Return [X, Y] of the center of cell containing provided text 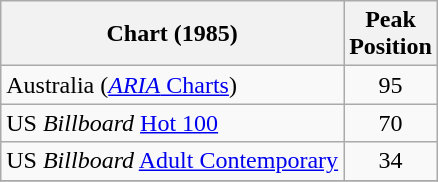
PeakPosition [391, 34]
95 [391, 85]
Chart (1985) [172, 34]
Australia (ARIA Charts) [172, 85]
34 [391, 161]
US Billboard Hot 100 [172, 123]
70 [391, 123]
US Billboard Adult Contemporary [172, 161]
